Detect which cell encompasses the target text, then output its [X, Y] center coordinate. 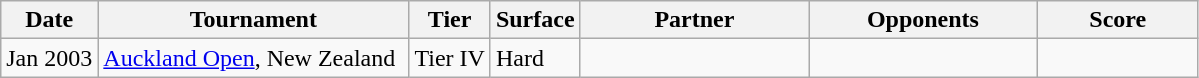
Tier [450, 20]
Date [50, 20]
Tournament [254, 20]
Auckland Open, New Zealand [254, 58]
Tier IV [450, 58]
Jan 2003 [50, 58]
Opponents [924, 20]
Score [1118, 20]
Surface [535, 20]
Partner [694, 20]
Hard [535, 58]
